Locate the cell with the specified text and output its (x, y) center coordinate. 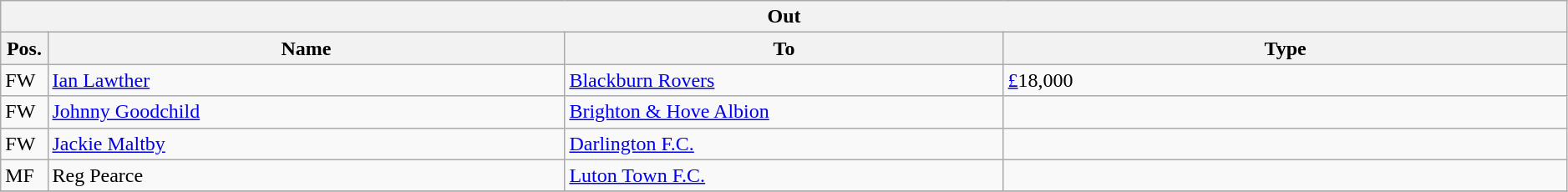
To (784, 48)
£18,000 (1285, 80)
Name (306, 48)
Pos. (24, 48)
Type (1285, 48)
Ian Lawther (306, 80)
Brighton & Hove Albion (784, 112)
MF (24, 175)
Reg Pearce (306, 175)
Darlington F.C. (784, 144)
Luton Town F.C. (784, 175)
Out (784, 17)
Jackie Maltby (306, 144)
Blackburn Rovers (784, 80)
Johnny Goodchild (306, 112)
